Determine the (X, Y) coordinate at the center of the cell enclosing the given text.  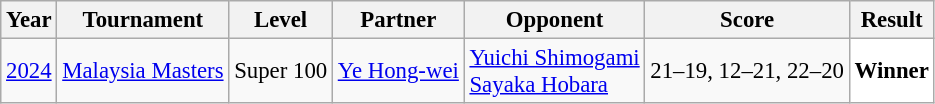
Yuichi Shimogami Sayaka Hobara (554, 72)
Malaysia Masters (143, 72)
Ye Hong-wei (398, 72)
Result (892, 20)
Score (747, 20)
Partner (398, 20)
Tournament (143, 20)
Year (29, 20)
Winner (892, 72)
21–19, 12–21, 22–20 (747, 72)
Super 100 (281, 72)
Opponent (554, 20)
2024 (29, 72)
Level (281, 20)
